Extract the (x, y) coordinate from the center of the cell holding the provided text.  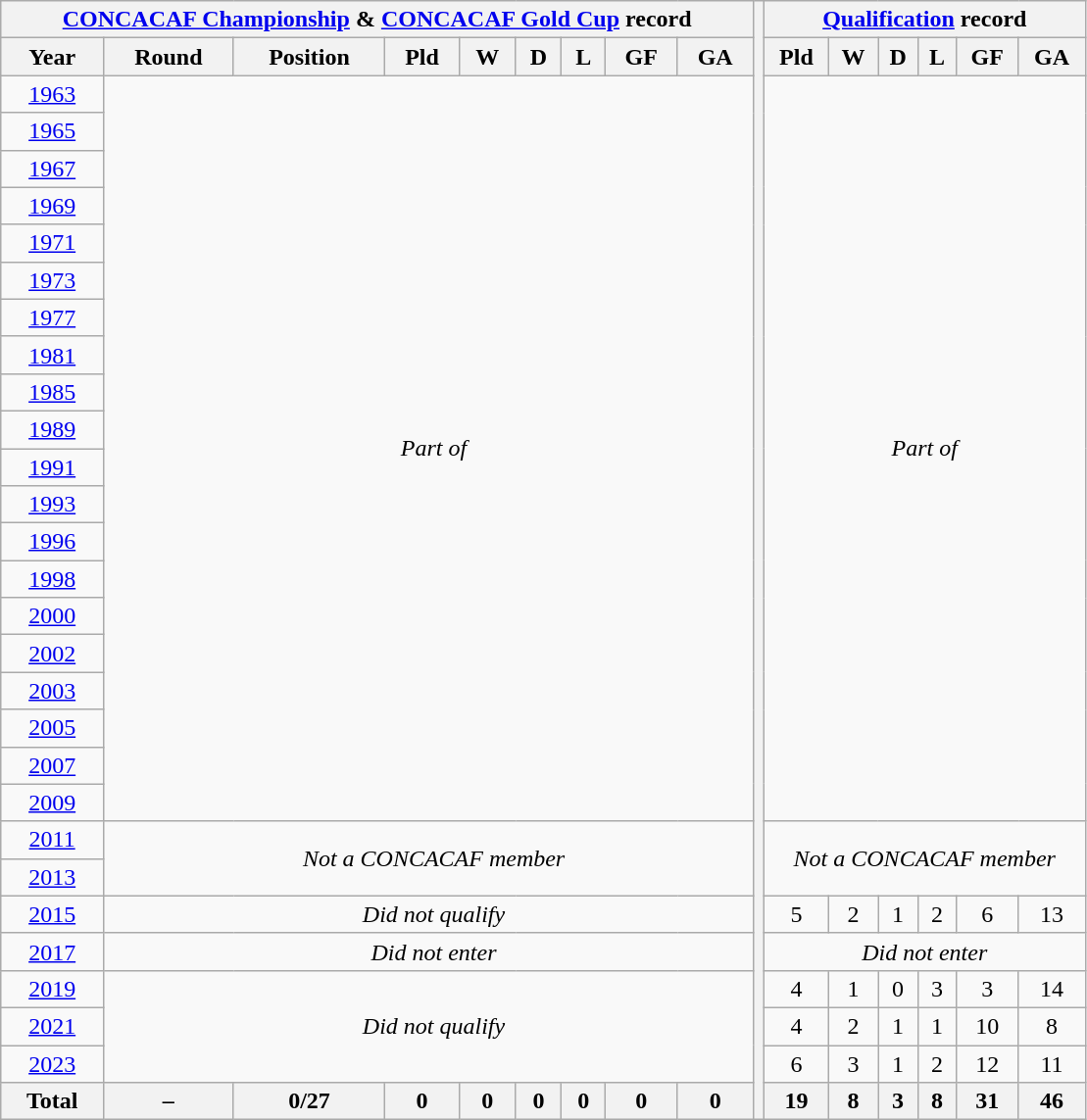
1985 (53, 392)
19 (797, 1101)
12 (987, 1063)
2002 (53, 654)
5 (797, 914)
1967 (53, 169)
2000 (53, 616)
Total (53, 1101)
0/27 (310, 1101)
2023 (53, 1063)
11 (1052, 1063)
CONCACAF Championship & CONCACAF Gold Cup record (377, 20)
10 (987, 1026)
2013 (53, 877)
2015 (53, 914)
2017 (53, 951)
1971 (53, 243)
2011 (53, 840)
1981 (53, 355)
1969 (53, 206)
14 (1052, 989)
2009 (53, 803)
2021 (53, 1026)
– (169, 1101)
Position (310, 57)
2003 (53, 691)
Round (169, 57)
1989 (53, 429)
1977 (53, 317)
1963 (53, 94)
1996 (53, 542)
2005 (53, 728)
31 (987, 1101)
46 (1052, 1101)
Qualification record (925, 20)
2007 (53, 765)
1991 (53, 467)
Year (53, 57)
1973 (53, 280)
13 (1052, 914)
1993 (53, 505)
2019 (53, 989)
1998 (53, 579)
1965 (53, 131)
